Provide the (x, y) coordinate of the cell's center where the given text is located.  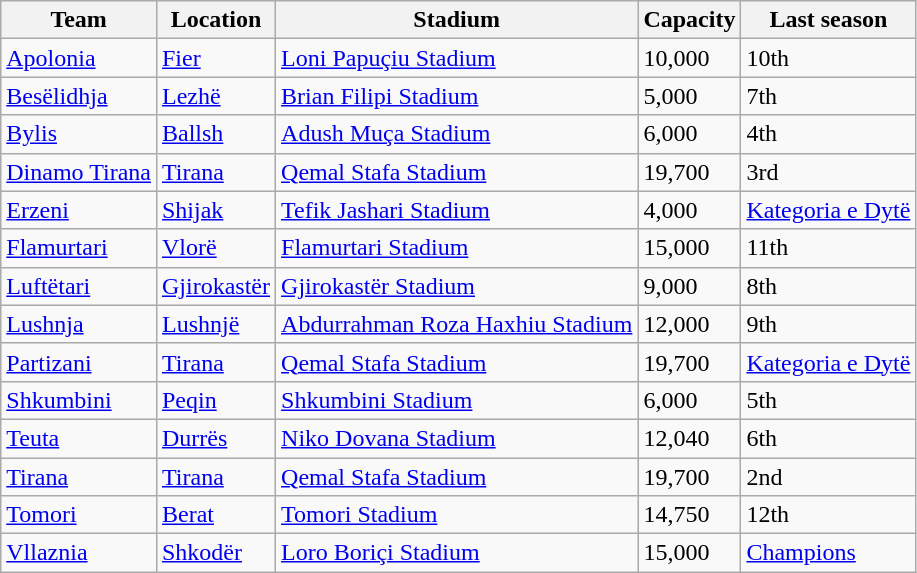
Tomori (79, 515)
14,750 (690, 515)
Loni Papuçiu Stadium (457, 58)
Fier (216, 58)
12,040 (690, 438)
Location (216, 20)
Loro Boriçi Stadium (457, 553)
Shkumbini (79, 400)
Last season (828, 20)
9th (828, 324)
Tomori Stadium (457, 515)
6th (828, 438)
Peqin (216, 400)
4,000 (690, 210)
Ballsh (216, 134)
Besëlidhja (79, 96)
Adush Muça Stadium (457, 134)
Erzeni (79, 210)
Team (79, 20)
Vlorë (216, 248)
Capacity (690, 20)
Abdurrahman Roza Haxhiu Stadium (457, 324)
Stadium (457, 20)
5,000 (690, 96)
10th (828, 58)
Berat (216, 515)
Teuta (79, 438)
Gjirokastër Stadium (457, 286)
Lushnjë (216, 324)
Durrës (216, 438)
Lushnja (79, 324)
Lezhë (216, 96)
9,000 (690, 286)
12th (828, 515)
Vllaznia (79, 553)
3rd (828, 172)
10,000 (690, 58)
Niko Dovana Stadium (457, 438)
Gjirokastër (216, 286)
Tefik Jashari Stadium (457, 210)
Flamurtari Stadium (457, 248)
Bylis (79, 134)
Luftëtari (79, 286)
11th (828, 248)
Brian Filipi Stadium (457, 96)
Shijak (216, 210)
Shkodër (216, 553)
Apolonia (79, 58)
Dinamo Tirana (79, 172)
Shkumbini Stadium (457, 400)
8th (828, 286)
5th (828, 400)
Partizani (79, 362)
4th (828, 134)
7th (828, 96)
Flamurtari (79, 248)
12,000 (690, 324)
Champions (828, 553)
2nd (828, 477)
